Output the [X, Y] coordinate of the center of the cell containing the given text.  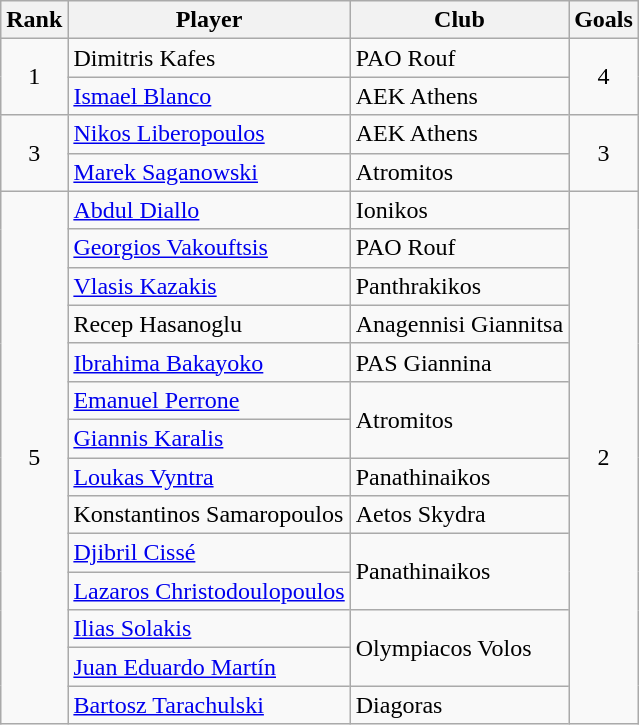
Lazaros Christodoulopoulos [209, 591]
PAS Giannina [459, 362]
Ilias Solakis [209, 629]
2 [604, 458]
Konstantinos Samaropoulos [209, 515]
Panthrakikos [459, 286]
Olympiacos Volos [459, 648]
Ismael Blanco [209, 96]
Marek Saganowski [209, 172]
Abdul Diallo [209, 210]
Juan Eduardo Martín [209, 667]
Giannis Karalis [209, 438]
Dimitris Kafes [209, 58]
Anagennisi Giannitsa [459, 324]
Diagoras [459, 705]
Player [209, 20]
Djibril Cissé [209, 553]
Rank [34, 20]
Ibrahima Bakayoko [209, 362]
Goals [604, 20]
Recep Hasanoglu [209, 324]
Emanuel Perrone [209, 400]
Club [459, 20]
Nikos Liberopoulos [209, 134]
Aetos Skydra [459, 515]
1 [34, 77]
5 [34, 458]
4 [604, 77]
Loukas Vyntra [209, 477]
Ionikos [459, 210]
Bartosz Tarachulski [209, 705]
Vlasis Kazakis [209, 286]
Georgios Vakouftsis [209, 248]
